Determine the [X, Y] coordinate at the center of the cell enclosing the given text.  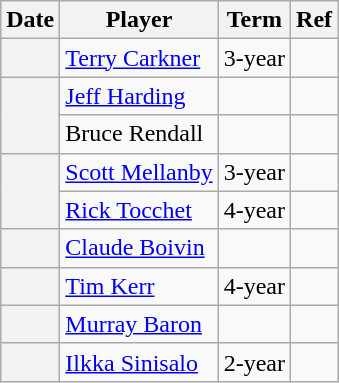
Ref [314, 20]
Bruce Rendall [139, 134]
Rick Tocchet [139, 210]
Term [254, 20]
Scott Mellanby [139, 172]
Murray Baron [139, 324]
Tim Kerr [139, 286]
Jeff Harding [139, 96]
Date [30, 20]
Claude Boivin [139, 248]
2-year [254, 362]
Ilkka Sinisalo [139, 362]
Player [139, 20]
Terry Carkner [139, 58]
